Return the [X, Y] coordinate for the center point of the cell that contains the specified text.  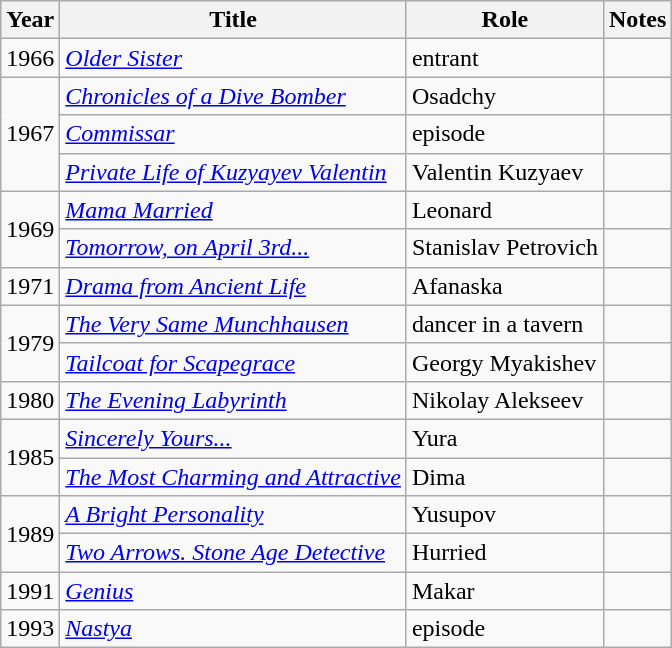
The Very Same Munchhausen [234, 324]
Hurried [504, 553]
Title [234, 20]
Leonard [504, 210]
Year [30, 20]
Dima [504, 477]
Commissar [234, 134]
A Bright Personality [234, 515]
Makar [504, 591]
Private Life of Kuzyayev Valentin [234, 172]
Nikolay Alekseev [504, 400]
Valentin Kuzyaev [504, 172]
Nastya [234, 629]
Chronicles of a Dive Bomber [234, 96]
1991 [30, 591]
1985 [30, 457]
1969 [30, 229]
The Evening Labyrinth [234, 400]
Yusupov [504, 515]
1971 [30, 286]
Tomorrow, on April 3rd... [234, 248]
Genius [234, 591]
Osadchy [504, 96]
1989 [30, 534]
Georgy Myakishev [504, 362]
Afanaska [504, 286]
Notes [637, 20]
dancer in a tavern [504, 324]
Two Arrows. Stone Age Detective [234, 553]
Older Sister [234, 58]
1980 [30, 400]
Drama from Ancient Life [234, 286]
1967 [30, 134]
Stanislav Petrovich [504, 248]
Yura [504, 438]
Mama Married [234, 210]
Role [504, 20]
Tailcoat for Scapegrace [234, 362]
Sincerely Yours... [234, 438]
1979 [30, 343]
1993 [30, 629]
1966 [30, 58]
The Most Charming and Attractive [234, 477]
entrant [504, 58]
